Detect which cell encompasses the target text, then output its (x, y) center coordinate. 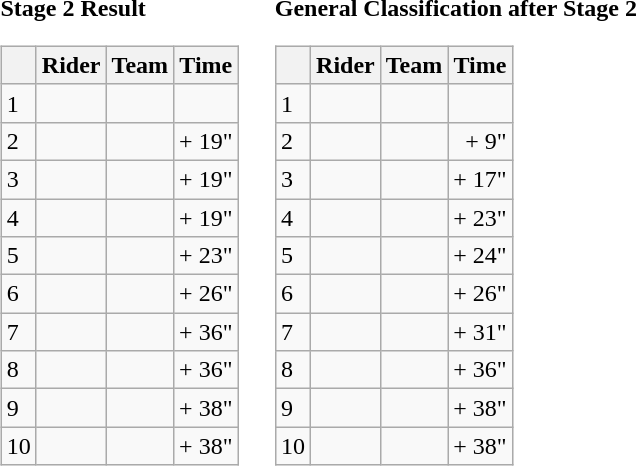
+ 31" (480, 332)
+ 17" (480, 179)
+ 9" (480, 141)
+ 24" (480, 256)
